Scan for the cell matching the given text and deliver its (X, Y) coordinate at center. 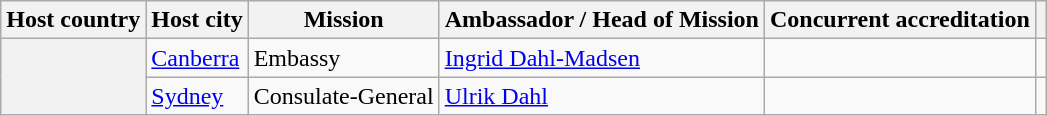
Sydney (197, 96)
Host country (74, 20)
Host city (197, 20)
Ulrik Dahl (602, 96)
Embassy (344, 58)
Ingrid Dahl-Madsen (602, 58)
Concurrent accreditation (900, 20)
Mission (344, 20)
Canberra (197, 58)
Ambassador / Head of Mission (602, 20)
Consulate-General (344, 96)
